Detect which cell encompasses the target text, then output its (x, y) center coordinate. 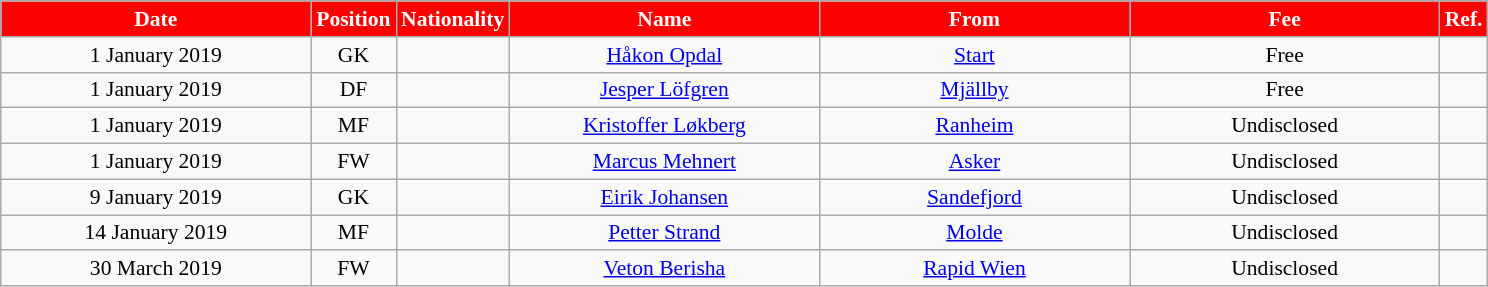
From (974, 19)
Name (664, 19)
Nationality (452, 19)
DF (354, 90)
Position (354, 19)
Marcus Mehnert (664, 162)
Rapid Wien (974, 269)
Kristoffer Løkberg (664, 126)
9 January 2019 (156, 197)
Håkon Opdal (664, 55)
Ref. (1464, 19)
Molde (974, 233)
Eirik Johansen (664, 197)
Asker (974, 162)
Veton Berisha (664, 269)
Sandefjord (974, 197)
Mjällby (974, 90)
Start (974, 55)
Fee (1285, 19)
Ranheim (974, 126)
Petter Strand (664, 233)
30 March 2019 (156, 269)
Jesper Löfgren (664, 90)
14 January 2019 (156, 233)
Date (156, 19)
